Capture the cell that displays the provided text and extract its (X, Y) central coordinate. 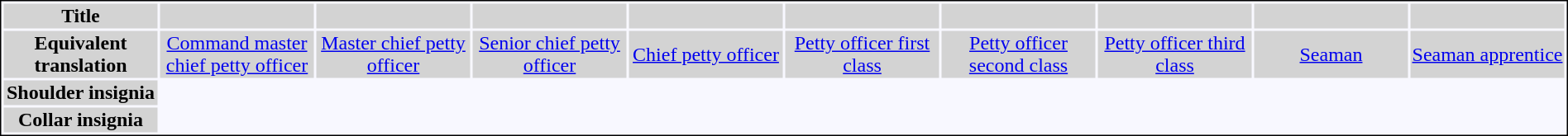
Senior chief petty officer (550, 54)
Petty officer third class (1175, 54)
Title (80, 16)
Master chief petty officer (393, 54)
Seaman apprentice (1488, 54)
Seaman (1331, 54)
Shoulder insignia (80, 93)
Collar insignia (80, 120)
Petty officer first class (863, 54)
Chief petty officer (705, 54)
Command master chief petty officer (237, 54)
Petty officer second class (1018, 54)
Equivalent translation (80, 54)
